Output the [X, Y] coordinate of the center of the cell containing the given text.  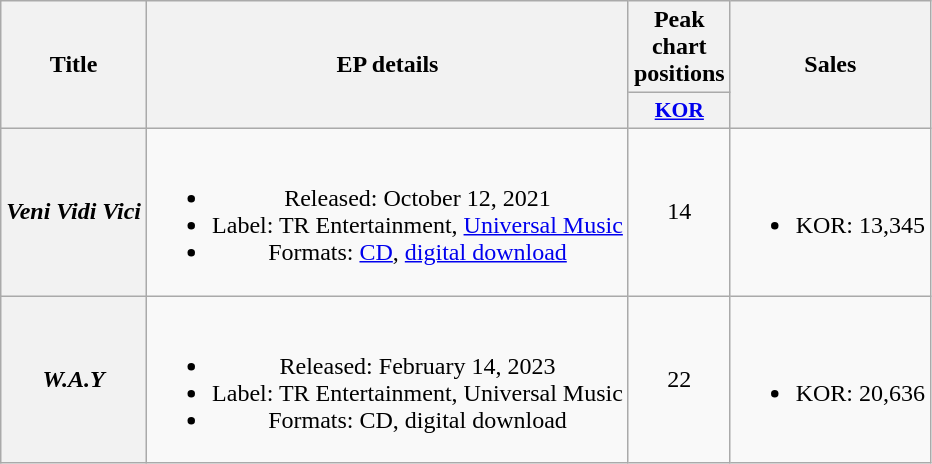
22 [679, 380]
KOR: 20,636 [830, 380]
Released: February 14, 2023Label: TR Entertainment, Universal MusicFormats: CD, digital download [388, 380]
W.A.Y [74, 380]
Veni Vidi Vici [74, 212]
14 [679, 212]
Peak chart positions [679, 47]
Title [74, 65]
KOR: 13,345 [830, 212]
Released: October 12, 2021Label: TR Entertainment, Universal MusicFormats: CD, digital download [388, 212]
Sales [830, 65]
KOR [679, 111]
EP details [388, 65]
